Output the (x, y) coordinate of the center of the cell containing the given text.  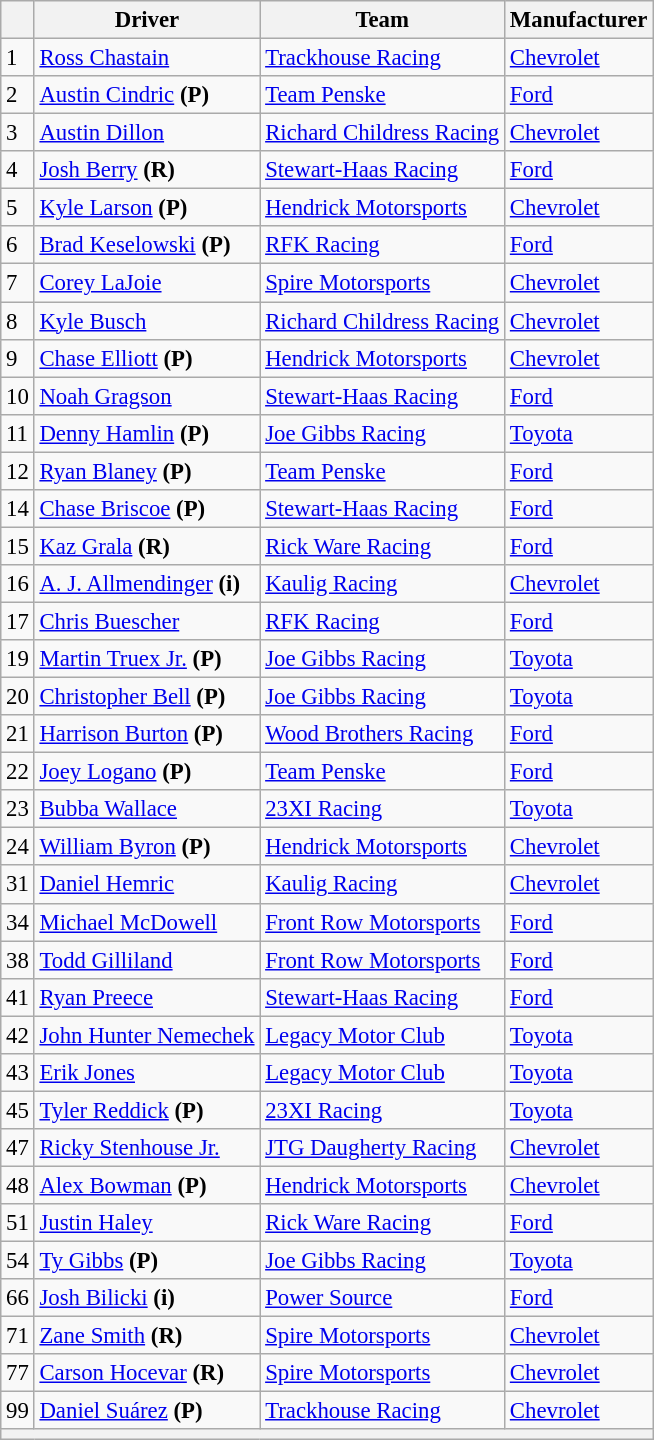
14 (18, 509)
Todd Gilliland (147, 960)
16 (18, 584)
Austin Cindric (P) (147, 95)
47 (18, 1148)
Ricky Stenhouse Jr. (147, 1148)
7 (18, 283)
10 (18, 396)
Kaz Grala (R) (147, 546)
Corey LaJoie (147, 283)
Ty Gibbs (P) (147, 1261)
Daniel Suárez (P) (147, 1411)
Manufacturer (579, 20)
Brad Keselowski (P) (147, 245)
43 (18, 1073)
11 (18, 433)
2 (18, 95)
Denny Hamlin (P) (147, 433)
51 (18, 1223)
Ross Chastain (147, 58)
1 (18, 58)
Austin Dillon (147, 133)
5 (18, 208)
Kyle Larson (P) (147, 208)
22 (18, 772)
38 (18, 960)
24 (18, 847)
17 (18, 621)
Chris Buescher (147, 621)
Zane Smith (R) (147, 1336)
Team (382, 20)
Ryan Blaney (P) (147, 471)
20 (18, 697)
Erik Jones (147, 1073)
19 (18, 659)
71 (18, 1336)
Josh Berry (R) (147, 170)
Ryan Preece (147, 997)
Martin Truex Jr. (P) (147, 659)
54 (18, 1261)
34 (18, 922)
John Hunter Nemechek (147, 1035)
Wood Brothers Racing (382, 734)
42 (18, 1035)
15 (18, 546)
Driver (147, 20)
Harrison Burton (P) (147, 734)
Joey Logano (P) (147, 772)
Daniel Hemric (147, 885)
William Byron (P) (147, 847)
Josh Bilicki (i) (147, 1298)
48 (18, 1185)
8 (18, 321)
Tyler Reddick (P) (147, 1110)
6 (18, 245)
Justin Haley (147, 1223)
Carson Hocevar (R) (147, 1373)
Alex Bowman (P) (147, 1185)
99 (18, 1411)
12 (18, 471)
3 (18, 133)
Power Source (382, 1298)
21 (18, 734)
45 (18, 1110)
41 (18, 997)
Christopher Bell (P) (147, 697)
Kyle Busch (147, 321)
A. J. Allmendinger (i) (147, 584)
Noah Gragson (147, 396)
JTG Daugherty Racing (382, 1148)
66 (18, 1298)
4 (18, 170)
Chase Elliott (P) (147, 358)
9 (18, 358)
77 (18, 1373)
Bubba Wallace (147, 809)
Chase Briscoe (P) (147, 509)
Michael McDowell (147, 922)
23 (18, 809)
31 (18, 885)
